Return the (x, y) coordinate for the center point of the cell that contains the specified text.  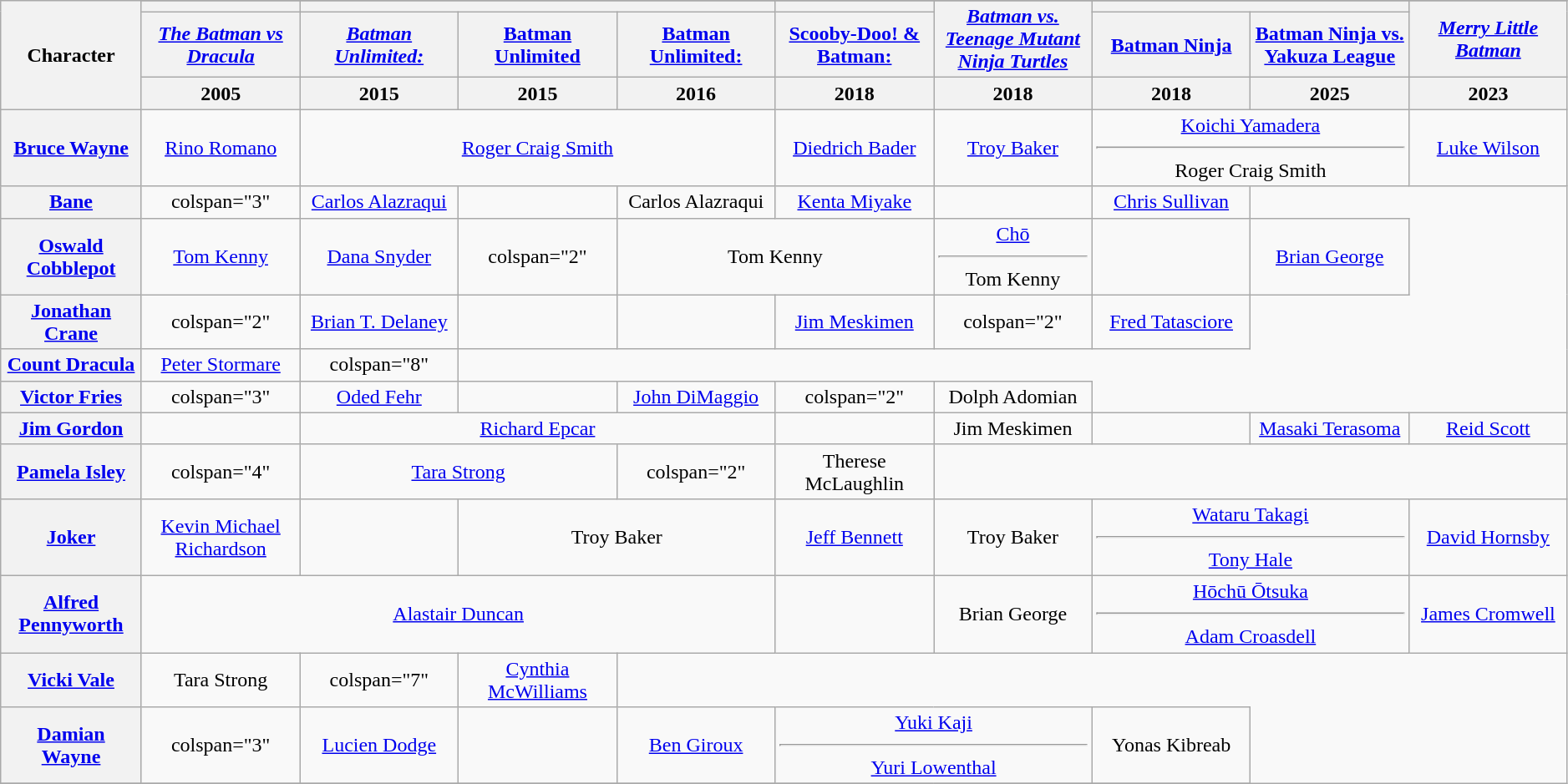
Fred Tatasciore (1171, 322)
Brian T. Delaney (379, 322)
2016 (696, 94)
2025 (1330, 94)
Scooby-Doo! & Batman: (855, 45)
Batman Ninja (1171, 45)
Alfred Pennyworth (72, 614)
2023 (1489, 94)
Jonathan Crane (72, 322)
James Cromwell (1489, 614)
Reid Scott (1489, 428)
Diedrich Bader (855, 148)
2005 (221, 94)
Jim Gordon (72, 428)
Victor Fries (72, 397)
The Batman vs Dracula (221, 45)
Roger Craig Smith (538, 148)
Luke Wilson (1489, 148)
Ben Giroux (696, 746)
Merry Little Batman (1489, 39)
Kevin Michael Richardson (221, 537)
Count Dracula (72, 365)
Pamela Isley (72, 471)
Bane (72, 202)
Chris Sullivan (1171, 202)
Therese McLaughlin (855, 471)
Hōchū ŌtsukaAdam Croasdell (1250, 614)
Batman Ninja vs. Yakuza League (1330, 45)
Character (72, 55)
colspan="8" (379, 365)
Kenta Miyake (855, 202)
Yuki KajiYuri Lowenthal (934, 746)
colspan="7" (379, 680)
Yonas Kibreab (1171, 746)
Rino Romano (221, 148)
Oswald Cobblepot (72, 256)
Joker (72, 537)
Batman vs. Teenage Mutant Ninja Turtles (1013, 39)
colspan="4" (221, 471)
Peter Stormare (221, 365)
Batman Unlimited (538, 45)
Jeff Bennett (855, 537)
Damian Wayne (72, 746)
ChōTom Kenny (1013, 256)
Wataru TakagiTony Hale (1250, 537)
Dolph Adomian (1013, 397)
Cynthia McWilliams (538, 680)
Koichi YamaderaRoger Craig Smith (1250, 148)
John DiMaggio (696, 397)
Masaki Terasoma (1330, 428)
David Hornsby (1489, 537)
Dana Snyder (379, 256)
Oded Fehr (379, 397)
Alastair Duncan (458, 614)
Lucien Dodge (379, 746)
Vicki Vale (72, 680)
Bruce Wayne (72, 148)
Richard Epcar (538, 428)
